Output the (x, y) coordinate of the center of the cell containing the given text.  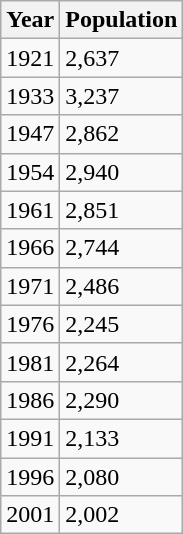
1947 (30, 134)
2,862 (122, 134)
2,744 (122, 248)
1954 (30, 172)
1976 (30, 324)
2,002 (122, 515)
Year (30, 20)
1986 (30, 400)
2,940 (122, 172)
1971 (30, 286)
2,133 (122, 438)
2,245 (122, 324)
1981 (30, 362)
2,637 (122, 58)
2,851 (122, 210)
1996 (30, 477)
Population (122, 20)
2,264 (122, 362)
2,080 (122, 477)
2001 (30, 515)
1921 (30, 58)
1991 (30, 438)
2,290 (122, 400)
1961 (30, 210)
1966 (30, 248)
2,486 (122, 286)
3,237 (122, 96)
1933 (30, 96)
